Pinpoint the cell where the given text exists, returning its (x, y) midpoint coordinate. 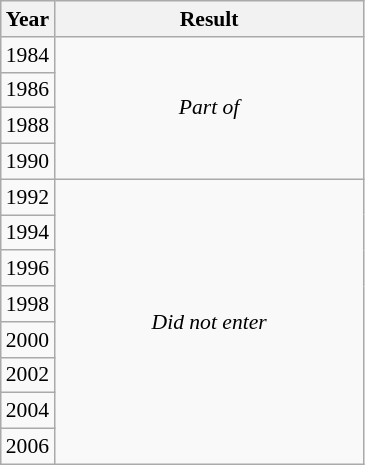
Year (28, 19)
Result (209, 19)
2004 (28, 411)
1984 (28, 55)
1986 (28, 90)
1996 (28, 269)
Part of (209, 108)
2006 (28, 447)
2000 (28, 340)
Did not enter (209, 322)
1998 (28, 304)
1988 (28, 126)
1990 (28, 162)
1992 (28, 197)
2002 (28, 375)
1994 (28, 233)
